From the cell containing the given text, extract its center point as (X, Y) coordinate. 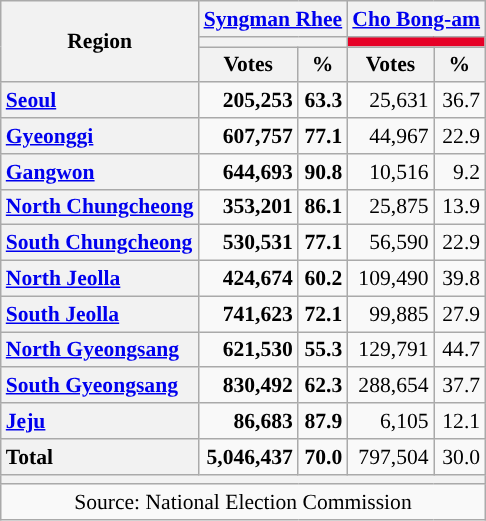
27.9 (460, 314)
Jeju (100, 421)
99,885 (390, 314)
90.8 (322, 172)
25,875 (390, 207)
70.0 (322, 457)
Seoul (100, 101)
South Gyeongsang (100, 386)
Gangwon (100, 172)
South Chungcheong (100, 243)
607,757 (248, 136)
Gyeonggi (100, 136)
6,105 (390, 421)
36.7 (460, 101)
60.2 (322, 279)
Region (100, 42)
109,490 (390, 279)
44.7 (460, 350)
644,693 (248, 172)
205,253 (248, 101)
621,530 (248, 350)
Total (100, 457)
Source: National Election Commission (243, 503)
86,683 (248, 421)
Cho Bong-am (416, 19)
55.3 (322, 350)
424,674 (248, 279)
86.1 (322, 207)
87.9 (322, 421)
39.8 (460, 279)
13.9 (460, 207)
44,967 (390, 136)
30.0 (460, 457)
South Jeolla (100, 314)
37.7 (460, 386)
288,654 (390, 386)
830,492 (248, 386)
North Chungcheong (100, 207)
5,046,437 (248, 457)
North Jeolla (100, 279)
56,590 (390, 243)
797,504 (390, 457)
129,791 (390, 350)
72.1 (322, 314)
12.1 (460, 421)
10,516 (390, 172)
530,531 (248, 243)
353,201 (248, 207)
North Gyeongsang (100, 350)
62.3 (322, 386)
63.3 (322, 101)
Syngman Rhee (274, 19)
9.2 (460, 172)
741,623 (248, 314)
25,631 (390, 101)
